Detect which cell encompasses the target text, then output its [X, Y] center coordinate. 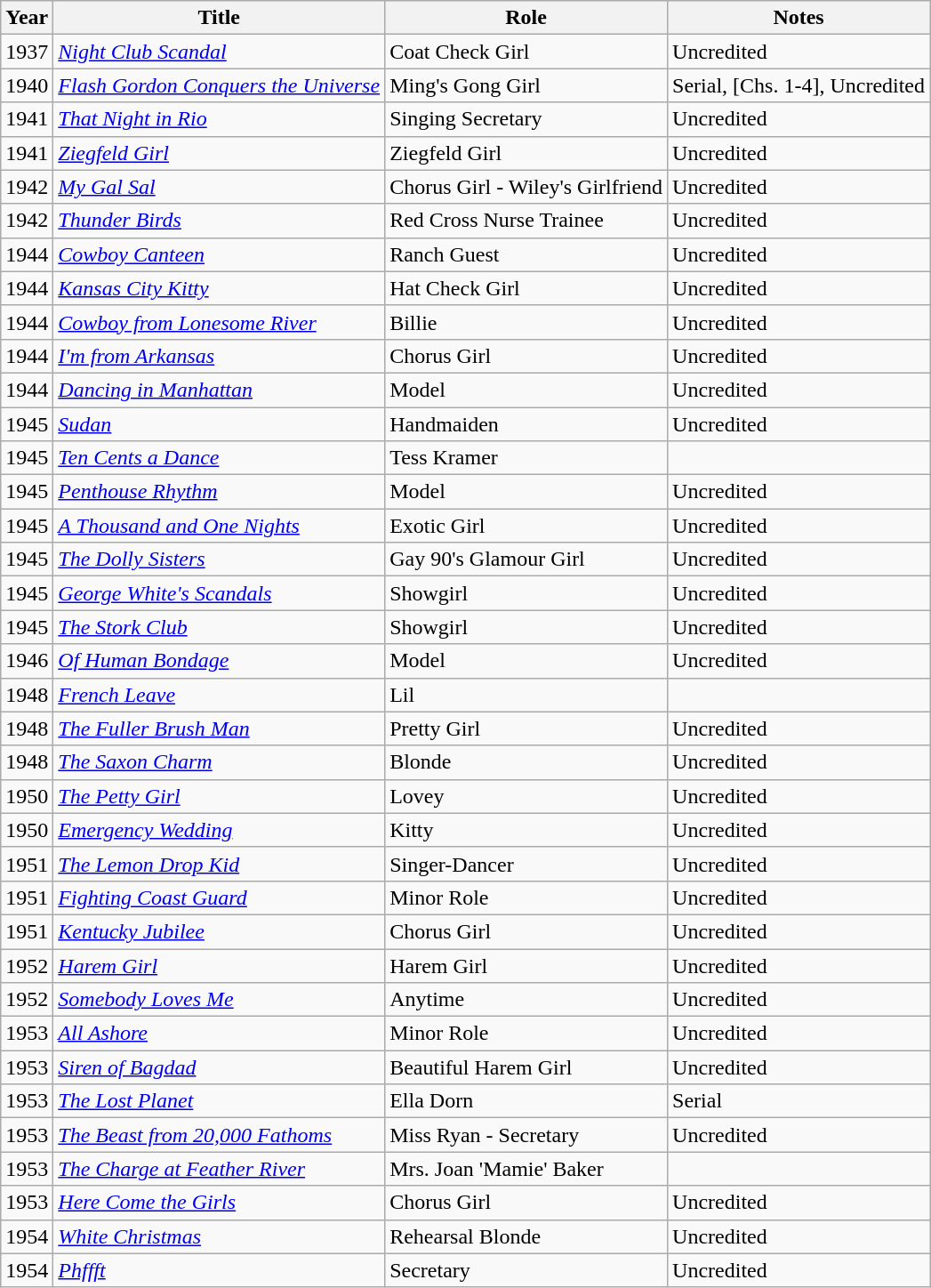
Of Human Bondage [219, 661]
Notes [799, 18]
Sudan [219, 424]
I'm from Arkansas [219, 356]
Lovey [526, 796]
The Lemon Drop Kid [219, 864]
The Beast from 20,000 Fathoms [219, 1135]
Chorus Girl - Wiley's Girlfriend [526, 187]
French Leave [219, 695]
Fighting Coast Guard [219, 898]
Role [526, 18]
Hat Check Girl [526, 288]
That Night in Rio [219, 119]
Emergency Wedding [219, 830]
The Dolly Sisters [219, 559]
Ten Cents a Dance [219, 458]
Ming's Gong Girl [526, 85]
Mrs. Joan 'Mamie' Baker [526, 1169]
Kentucky Jubilee [219, 931]
Blonde [526, 762]
Night Club Scandal [219, 52]
Kansas City Kitty [219, 288]
Flash Gordon Conquers the Universe [219, 85]
Ranch Guest [526, 254]
Miss Ryan - Secretary [526, 1135]
The Saxon Charm [219, 762]
Dancing in Manhattan [219, 390]
Phffft [219, 1270]
1937 [27, 52]
Coat Check Girl [526, 52]
A Thousand and One Nights [219, 526]
The Lost Planet [219, 1101]
Cowboy from Lonesome River [219, 322]
White Christmas [219, 1236]
Thunder Birds [219, 221]
Here Come the Girls [219, 1203]
Ella Dorn [526, 1101]
The Petty Girl [219, 796]
Singing Secretary [526, 119]
My Gal Sal [219, 187]
Handmaiden [526, 424]
Cowboy Canteen [219, 254]
Singer-Dancer [526, 864]
Year [27, 18]
1946 [27, 661]
Kitty [526, 830]
Siren of Bagdad [219, 1067]
Pretty Girl [526, 729]
Somebody Loves Me [219, 1000]
The Fuller Brush Man [219, 729]
Serial, [Chs. 1-4], Uncredited [799, 85]
Secretary [526, 1270]
Billie [526, 322]
Lil [526, 695]
1940 [27, 85]
Title [219, 18]
Anytime [526, 1000]
George White's Scandals [219, 593]
Tess Kramer [526, 458]
Beautiful Harem Girl [526, 1067]
The Stork Club [219, 627]
Red Cross Nurse Trainee [526, 221]
Penthouse Rhythm [219, 492]
The Charge at Feather River [219, 1169]
Rehearsal Blonde [526, 1236]
Serial [799, 1101]
Gay 90's Glamour Girl [526, 559]
Exotic Girl [526, 526]
All Ashore [219, 1034]
